Find where the given text appears and provide that cell's center as [x, y] coordinate. 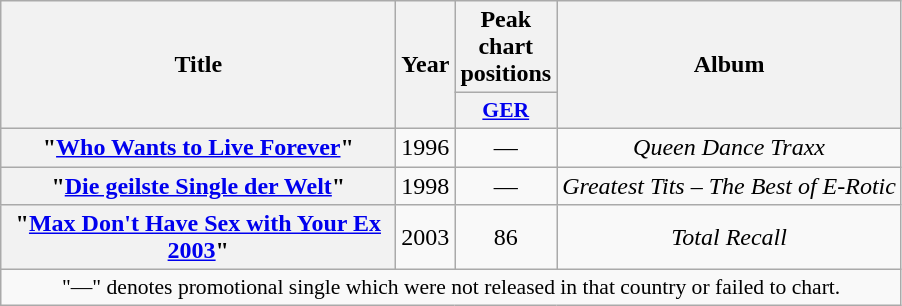
"—" denotes promotional single which were not released in that country or failed to chart. [452, 288]
GER [506, 111]
86 [506, 238]
"Die geilste Single der Welt" [198, 185]
Title [198, 65]
Queen Dance Traxx [730, 147]
"Who Wants to Live Forever" [198, 147]
2003 [426, 238]
Album [730, 65]
Peak chart positions [506, 47]
Year [426, 65]
Greatest Tits – The Best of E-Rotic [730, 185]
Total Recall [730, 238]
1996 [426, 147]
1998 [426, 185]
"Max Don't Have Sex with Your Ex 2003" [198, 238]
